Scan for the cell matching the given text and deliver its (x, y) coordinate at center. 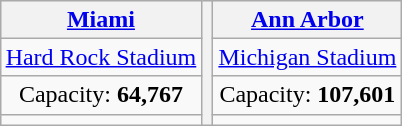
Michigan Stadium (308, 57)
Capacity: 107,601 (308, 95)
Miami (101, 19)
Hard Rock Stadium (101, 57)
Capacity: 64,767 (101, 95)
Ann Arbor (308, 19)
